Extract the (X, Y) coordinate from the center of the cell holding the provided text.  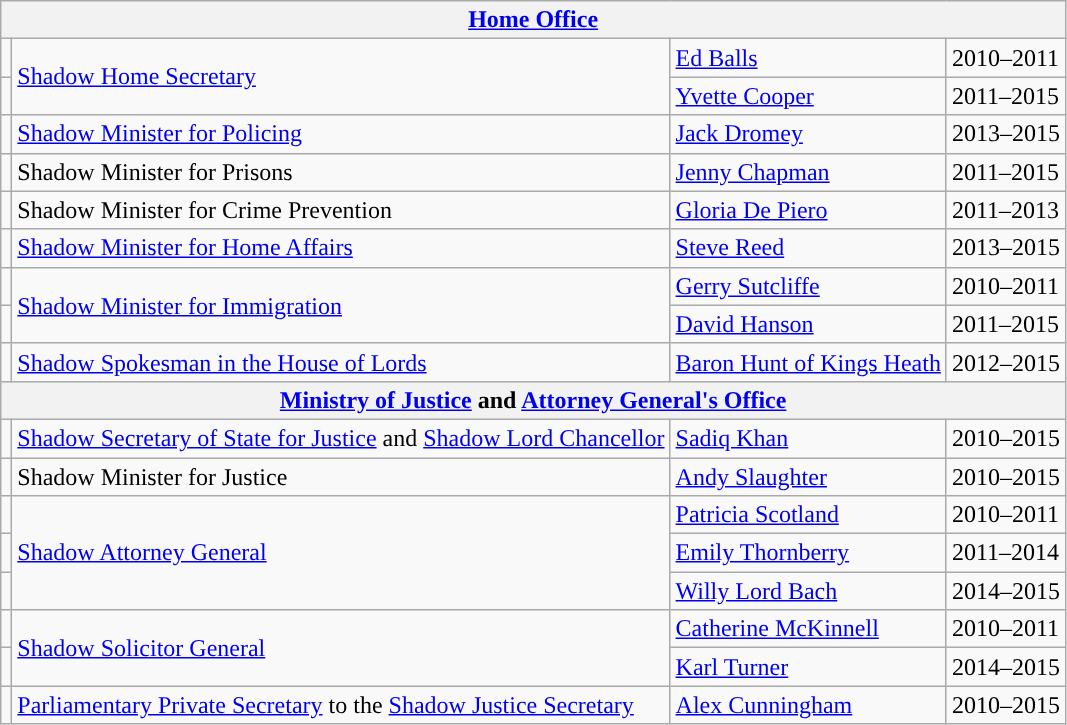
Shadow Home Secretary (341, 77)
Ministry of Justice and Attorney General's Office (534, 400)
Shadow Minister for Justice (341, 477)
Shadow Secretary of State for Justice and Shadow Lord Chancellor (341, 438)
Emily Thornberry (808, 553)
Willy Lord Bach (808, 591)
Home Office (534, 20)
Gloria De Piero (808, 210)
2012–2015 (1006, 362)
Yvette Cooper (808, 96)
Alex Cunningham (808, 705)
Patricia Scotland (808, 515)
Shadow Spokesman in the House of Lords (341, 362)
Jack Dromey (808, 134)
Shadow Attorney General (341, 553)
Shadow Minister for Policing (341, 134)
Baron Hunt of Kings Heath (808, 362)
Jenny Chapman (808, 172)
Shadow Minister for Prisons (341, 172)
Karl Turner (808, 667)
Shadow Minister for Home Affairs (341, 248)
Gerry Sutcliffe (808, 286)
2011–2014 (1006, 553)
Andy Slaughter (808, 477)
2011–2013 (1006, 210)
Steve Reed (808, 248)
David Hanson (808, 324)
Shadow Solicitor General (341, 648)
Shadow Minister for Immigration (341, 305)
Parliamentary Private Secretary to the Shadow Justice Secretary (341, 705)
Ed Balls (808, 58)
Sadiq Khan (808, 438)
Catherine McKinnell (808, 629)
Shadow Minister for Crime Prevention (341, 210)
